Search for the cell housing the specified text and yield its (X, Y) center coordinate. 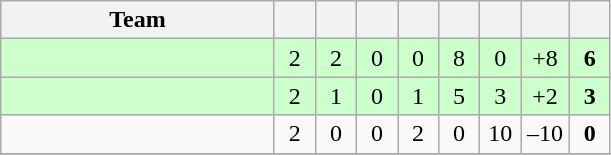
6 (590, 58)
–10 (546, 134)
Team (138, 20)
10 (500, 134)
5 (460, 96)
+8 (546, 58)
+2 (546, 96)
8 (460, 58)
